Output the [x, y] coordinate of the center of the cell containing the given text.  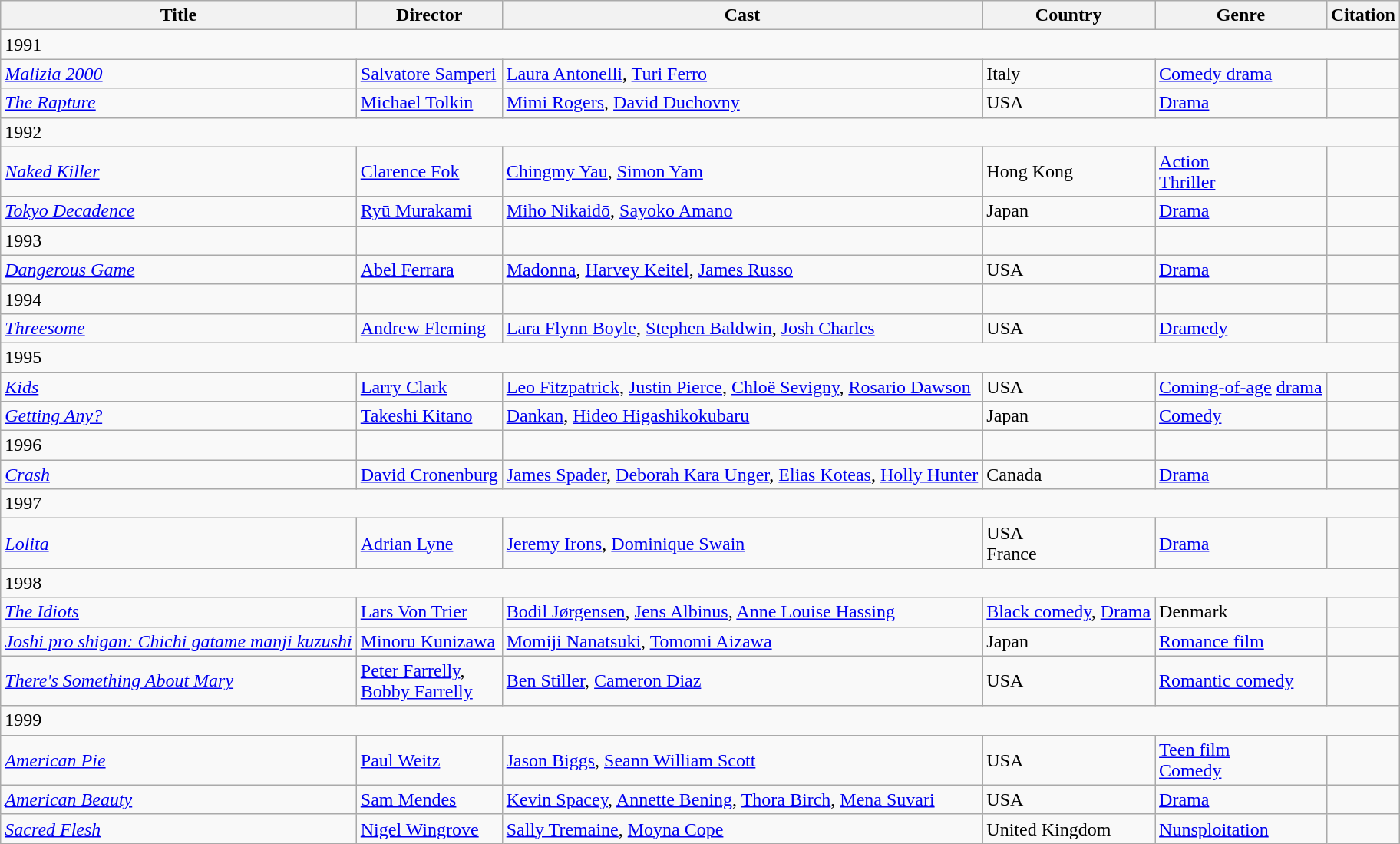
1994 [179, 299]
There's Something About Mary [179, 680]
Abel Ferrara [429, 270]
Romantic comedy [1241, 680]
Chingmy Yau, Simon Yam [742, 172]
Black comedy, Drama [1068, 612]
1992 [700, 132]
1999 [700, 720]
Momiji Nanatsuki, Tomomi Aizawa [742, 641]
Hong Kong [1068, 172]
Genre [1241, 15]
Lars Von Trier [429, 612]
Cast [742, 15]
Tokyo Decadence [179, 211]
Laura Antonelli, Turi Ferro [742, 74]
Joshi pro shigan: Chichi gatame manji kuzushi [179, 641]
Kids [179, 386]
The Idiots [179, 612]
Takeshi Kitano [429, 416]
United Kingdom [1068, 829]
Sacred Flesh [179, 829]
Sam Mendes [429, 799]
1995 [700, 357]
USAFrance [1068, 544]
Coming-of-age drama [1241, 386]
Michael Tolkin [429, 103]
Ben Stiller, Cameron Diaz [742, 680]
James Spader, Deborah Kara Unger, Elias Koteas, Holly Hunter [742, 475]
Crash [179, 475]
Kevin Spacey, Annette Bening, Thora Birch, Mena Suvari [742, 799]
Director [429, 15]
Bodil Jørgensen, Jens Albinus, Anne Louise Hassing [742, 612]
Jason Biggs, Seann William Scott [742, 760]
Peter Farrelly,Bobby Farrelly [429, 680]
Miho Nikaidō, Sayoko Amano [742, 211]
1991 [700, 45]
Minoru Kunizawa [429, 641]
Sally Tremaine, Moyna Cope [742, 829]
Teen filmComedy [1241, 760]
Jeremy Irons, Dominique Swain [742, 544]
Larry Clark [429, 386]
Madonna, Harvey Keitel, James Russo [742, 270]
Citation [1363, 15]
Mimi Rogers, David Duchovny [742, 103]
Country [1068, 15]
Paul Weitz [429, 760]
Ryū Murakami [429, 211]
Denmark [1241, 612]
Andrew Fleming [429, 328]
1993 [179, 240]
Dramedy [1241, 328]
Comedy [1241, 416]
Salvatore Samperi [429, 74]
Title [179, 15]
Clarence Fok [429, 172]
David Cronenburg [429, 475]
American Pie [179, 760]
Dankan, Hideo Higashikokubaru [742, 416]
Leo Fitzpatrick, Justin Pierce, Chloë Sevigny, Rosario Dawson [742, 386]
Comedy drama [1241, 74]
Nunsploitation [1241, 829]
Nigel Wingrove [429, 829]
Lara Flynn Boyle, Stephen Baldwin, Josh Charles [742, 328]
1996 [179, 445]
Dangerous Game [179, 270]
Romance film [1241, 641]
American Beauty [179, 799]
Italy [1068, 74]
Threesome [179, 328]
Canada [1068, 475]
Adrian Lyne [429, 544]
1998 [700, 583]
ActionThriller [1241, 172]
Malizia 2000 [179, 74]
The Rapture [179, 103]
Naked Killer [179, 172]
1997 [700, 504]
Getting Any? [179, 416]
Lolita [179, 544]
